Return (X, Y) of the center of cell containing provided text 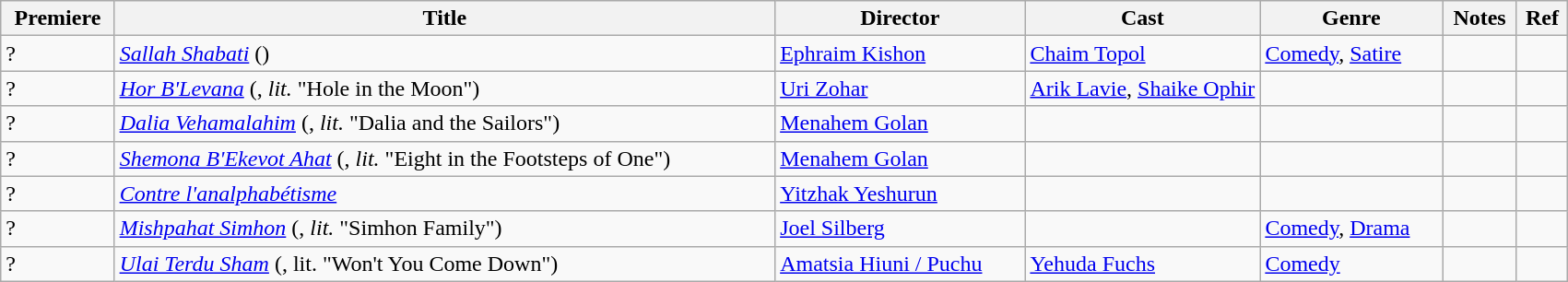
Dalia Vehamalahim (, lit. "Dalia and the Sailors") (444, 123)
Shemona B'Ekevot Ahat (, lit. "Eight in the Footsteps of One") (444, 159)
Chaim Topol (1143, 53)
Comedy (1351, 264)
Hor B'Levana (, lit. "Hole in the Moon") (444, 88)
Genre (1351, 18)
Amatsia Hiuni / Puchu (900, 264)
Director (900, 18)
Ref (1541, 18)
Yitzhak Yeshurun (900, 194)
Title (444, 18)
Yehuda Fuchs (1143, 264)
Mishpahat Simhon (, lit. "Simhon Family") (444, 229)
Comedy, Drama (1351, 229)
Contre l'analphabétisme (444, 194)
Cast (1143, 18)
Sallah Shabati () (444, 53)
Premiere (57, 18)
Joel Silberg (900, 229)
Comedy, Satire (1351, 53)
Uri Zohar (900, 88)
Ephraim Kishon (900, 53)
Ulai Terdu Sham (, lit. "Won't You Come Down") (444, 264)
Arik Lavie, Shaike Ophir (1143, 88)
Notes (1480, 18)
